Output the (X, Y) coordinate of the center of the cell containing the given text.  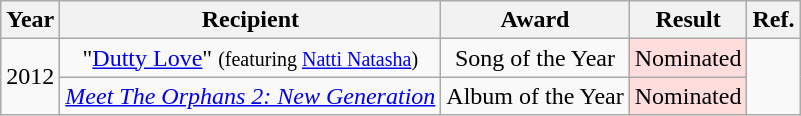
Album of the Year (535, 96)
"Dutty Love" (featuring Natti Natasha) (250, 58)
Ref. (774, 20)
Result (688, 20)
Song of the Year (535, 58)
2012 (30, 77)
Recipient (250, 20)
Year (30, 20)
Meet The Orphans 2: New Generation (250, 96)
Award (535, 20)
